Capture the cell that displays the provided text and extract its [X, Y] central coordinate. 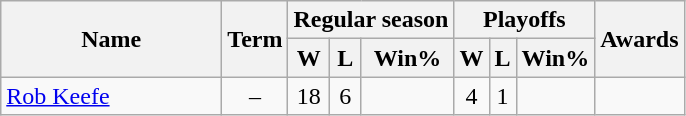
6 [345, 96]
Name [112, 39]
1 [502, 96]
Rob Keefe [112, 96]
Playoffs [524, 20]
4 [472, 96]
18 [308, 96]
Awards [640, 39]
– [255, 96]
Term [255, 39]
Regular season [371, 20]
